From the cell containing the given text, extract its center point as [X, Y] coordinate. 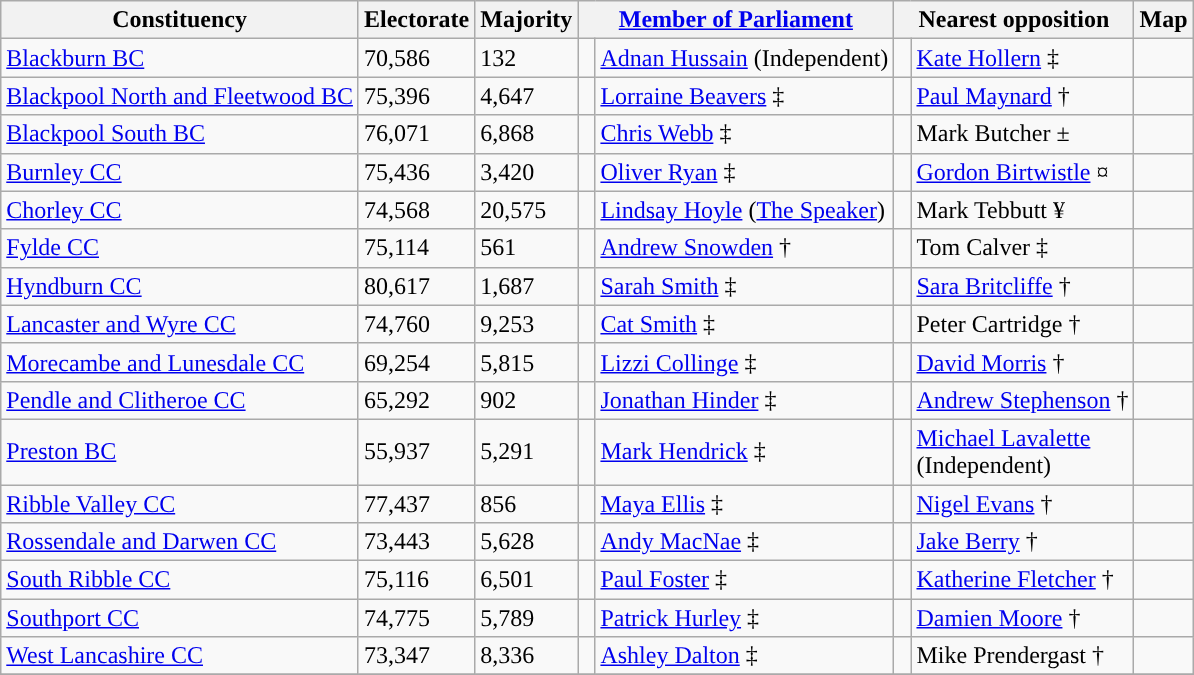
Cat Smith ‡ [744, 324]
West Lancashire CC [180, 656]
David Morris † [1022, 362]
856 [526, 503]
65,292 [416, 400]
Member of Parliament [736, 20]
Map [1164, 20]
1,687 [526, 286]
73,347 [416, 656]
Nearest opposition [1014, 20]
73,443 [416, 542]
Andrew Snowden † [744, 248]
Southport CC [180, 618]
74,568 [416, 210]
Lorraine Beavers ‡ [744, 96]
Mark Tebbutt ¥ [1022, 210]
Katherine Fletcher † [1022, 580]
Nigel Evans † [1022, 503]
Maya Ellis ‡ [744, 503]
5,815 [526, 362]
Blackpool South BC [180, 134]
Pendle and Clitheroe CC [180, 400]
Andrew Stephenson † [1022, 400]
Ribble Valley CC [180, 503]
Morecambe and Lunesdale CC [180, 362]
Mike Prendergast † [1022, 656]
76,071 [416, 134]
Ashley Dalton ‡ [744, 656]
Electorate [416, 20]
Peter Cartridge † [1022, 324]
Rossendale and Darwen CC [180, 542]
Kate Hollern ‡ [1022, 58]
Tom Calver ‡ [1022, 248]
69,254 [416, 362]
Constituency [180, 20]
Blackburn BC [180, 58]
70,586 [416, 58]
Andy MacNae ‡ [744, 542]
5,789 [526, 618]
Burnley CC [180, 172]
Lindsay Hoyle (The Speaker) [744, 210]
75,436 [416, 172]
Oliver Ryan ‡ [744, 172]
20,575 [526, 210]
5,628 [526, 542]
Majority [526, 20]
75,116 [416, 580]
Fylde CC [180, 248]
Sarah Smith ‡ [744, 286]
75,396 [416, 96]
Blackpool North and Fleetwood BC [180, 96]
Chorley CC [180, 210]
902 [526, 400]
Lancaster and Wyre CC [180, 324]
3,420 [526, 172]
132 [526, 58]
Patrick Hurley ‡ [744, 618]
Hyndburn CC [180, 286]
Mark Hendrick ‡ [744, 452]
Paul Maynard † [1022, 96]
80,617 [416, 286]
Michael Lavalette(Independent) [1022, 452]
Jake Berry † [1022, 542]
Mark Butcher ± [1022, 134]
Preston BC [180, 452]
Sara Britcliffe † [1022, 286]
Adnan Hussain (Independent) [744, 58]
6,501 [526, 580]
4,647 [526, 96]
Jonathan Hinder ‡ [744, 400]
561 [526, 248]
5,291 [526, 452]
South Ribble CC [180, 580]
Damien Moore † [1022, 618]
55,937 [416, 452]
74,775 [416, 618]
Chris Webb ‡ [744, 134]
Paul Foster ‡ [744, 580]
Lizzi Collinge ‡ [744, 362]
9,253 [526, 324]
Gordon Birtwistle ¤ [1022, 172]
77,437 [416, 503]
74,760 [416, 324]
75,114 [416, 248]
8,336 [526, 656]
6,868 [526, 134]
